Search for the cell housing the specified text and yield its [X, Y] center coordinate. 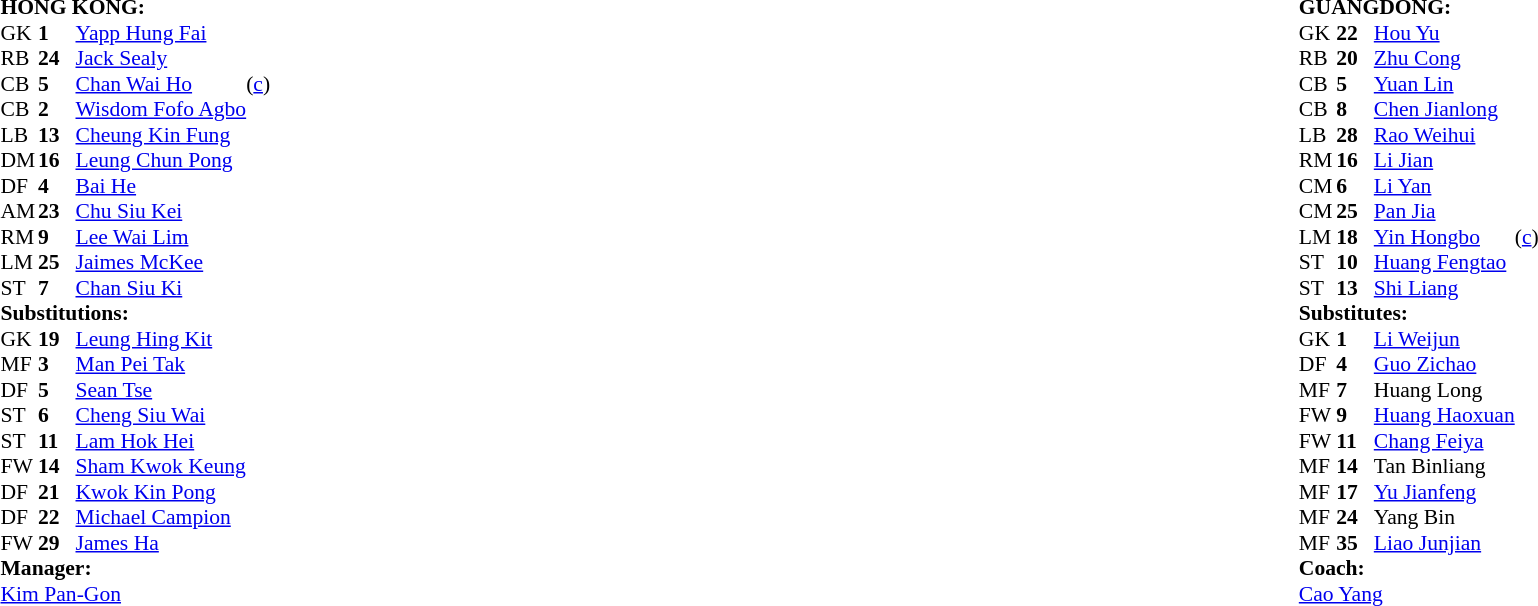
2 [57, 109]
Substitutions: [123, 313]
Manager: [123, 569]
29 [57, 543]
Yuan Lin [1444, 84]
Yin Hongbo [1444, 237]
Huang Long [1444, 390]
Sham Kwok Keung [162, 467]
Rao Weihui [1444, 135]
James Ha [162, 543]
Chan Wai Ho [162, 84]
35 [1355, 543]
Li Jian [1444, 161]
DM [19, 161]
Huang Fengtao [1444, 263]
Sean Tse [162, 390]
18 [1355, 237]
Chu Siu Kei [162, 211]
10 [1355, 263]
(c) [258, 84]
Yu Jianfeng [1444, 492]
AM [19, 211]
Kwok Kin Pong [162, 492]
Yapp Hung Fai [162, 33]
Tan Binliang [1444, 467]
8 [1355, 109]
Jaimes McKee [162, 263]
Guo Zichao [1444, 365]
23 [57, 211]
Chen Jianlong [1444, 109]
Lee Wai Lim [162, 237]
21 [57, 492]
Bai He [162, 186]
Cheng Siu Wai [162, 415]
Man Pei Tak [162, 365]
Leung Hing Kit [162, 339]
Wisdom Fofo Agbo [162, 109]
Li Weijun [1444, 339]
Hou Yu [1444, 33]
3 [57, 365]
Zhu Cong [1444, 59]
Huang Haoxuan [1444, 415]
Chang Feiya [1444, 441]
Pan Jia [1444, 211]
Shi Liang [1444, 288]
Jack Sealy [162, 59]
Michael Campion [162, 517]
20 [1355, 59]
Li Yan [1444, 186]
Yang Bin [1444, 517]
Chan Siu Ki [162, 288]
Leung Chun Pong [162, 161]
19 [57, 339]
Liao Junjian [1444, 543]
28 [1355, 135]
17 [1355, 492]
Lam Hok Hei [162, 441]
Cheung Kin Fung [162, 135]
